For the text-containing cell, return its midpoint in (X, Y) coordinate format. 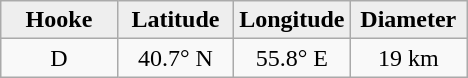
40.7° N (175, 58)
Diameter (408, 20)
D (59, 58)
Latitude (175, 20)
Hooke (59, 20)
Longitude (292, 20)
19 km (408, 58)
55.8° E (292, 58)
